Detect which cell encompasses the target text, then output its [X, Y] center coordinate. 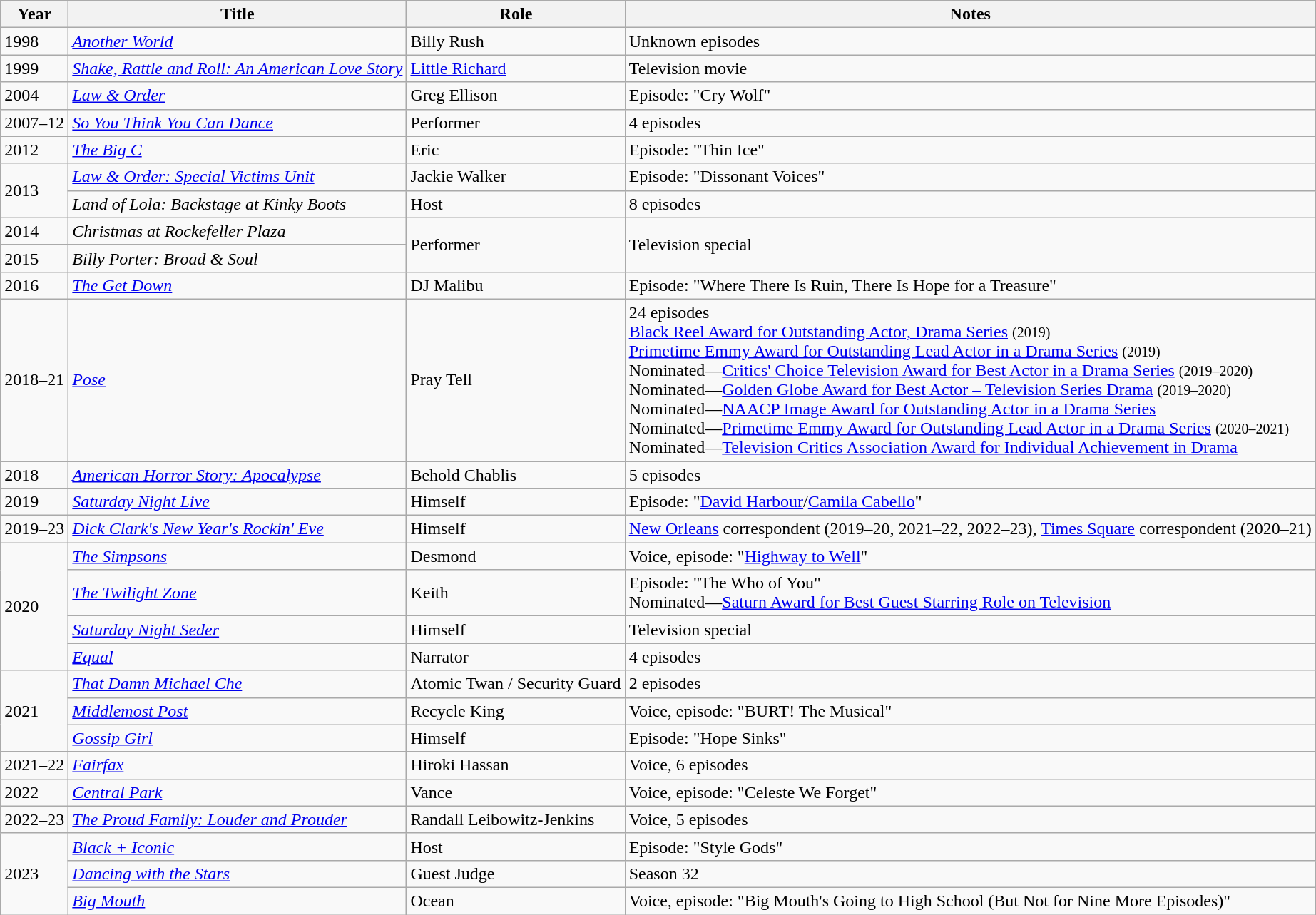
2004 [34, 96]
Eric [516, 150]
The Proud Family: Louder and Prouder [238, 819]
Atomic Twan / Security Guard [516, 684]
Jackie Walker [516, 177]
Billy Porter: Broad & Soul [238, 258]
Voice, 5 episodes [970, 819]
Christmas at Rockefeller Plaza [238, 231]
Episode: "Hope Sinks" [970, 738]
Recycle King [516, 711]
Behold Chablis [516, 474]
The Twilight Zone [238, 593]
Ocean [516, 901]
Shake, Rattle and Roll: An American Love Story [238, 68]
2013 [34, 190]
Land of Lola: Backstage at Kinky Boots [238, 204]
The Simpsons [238, 556]
Episode: "Style Gods" [970, 847]
2018 [34, 474]
Gossip Girl [238, 738]
5 episodes [970, 474]
Saturday Night Seder [238, 630]
Voice, 6 episodes [970, 765]
Title [238, 14]
Fairfax [238, 765]
Role [516, 14]
So You Think You Can Dance [238, 123]
2021 [34, 711]
Dancing with the Stars [238, 874]
Saturday Night Live [238, 502]
Law & Order: Special Victims Unit [238, 177]
2007–12 [34, 123]
Law & Order [238, 96]
Narrator [516, 657]
Episode: "Dissonant Voices" [970, 177]
Voice, episode: "Celeste We Forget" [970, 792]
Randall Leibowitz-Jenkins [516, 819]
Keith [516, 593]
Pose [238, 379]
Hiroki Hassan [516, 765]
Dick Clark's New Year's Rockin' Eve [238, 529]
Unknown episodes [970, 41]
Greg Ellison [516, 96]
2 episodes [970, 684]
2014 [34, 231]
Equal [238, 657]
Central Park [238, 792]
Television movie [970, 68]
Episode: "Where There Is Ruin, There Is Hope for a Treasure" [970, 285]
2022 [34, 792]
8 episodes [970, 204]
Season 32 [970, 874]
The Big C [238, 150]
2015 [34, 258]
Billy Rush [516, 41]
Little Richard [516, 68]
Voice, episode: "BURT! The Musical" [970, 711]
American Horror Story: Apocalypse [238, 474]
1998 [34, 41]
2019 [34, 502]
Guest Judge [516, 874]
2012 [34, 150]
2022–23 [34, 819]
Notes [970, 14]
New Orleans correspondent (2019–20, 2021–22, 2022–23), Times Square correspondent (2020–21) [970, 529]
Voice, episode: "Highway to Well" [970, 556]
Voice, episode: "Big Mouth's Going to High School (But Not for Nine More Episodes)" [970, 901]
2016 [34, 285]
2018–21 [34, 379]
That Damn Michael Che [238, 684]
Another World [238, 41]
2021–22 [34, 765]
Pray Tell [516, 379]
Episode: "David Harbour/Camila Cabello" [970, 502]
Big Mouth [238, 901]
Black + Iconic [238, 847]
Episode: "Thin Ice" [970, 150]
Episode: "Cry Wolf" [970, 96]
2020 [34, 606]
The Get Down [238, 285]
2023 [34, 874]
DJ Malibu [516, 285]
Episode: "The Who of You"Nominated—Saturn Award for Best Guest Starring Role on Television [970, 593]
1999 [34, 68]
2019–23 [34, 529]
Year [34, 14]
Desmond [516, 556]
Vance [516, 792]
Middlemost Post [238, 711]
